Find where the given text appears and provide that cell's center as (x, y) coordinate. 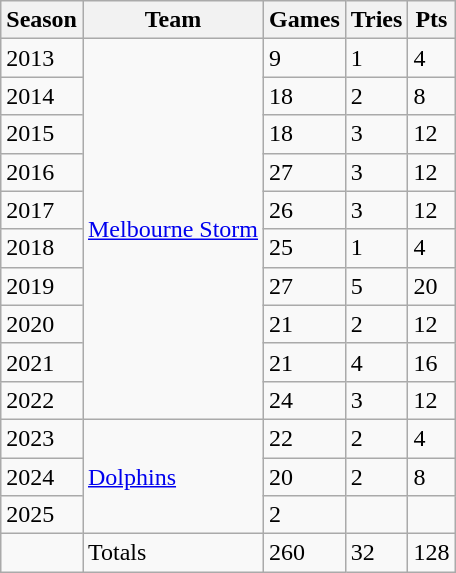
2025 (42, 515)
Tries (376, 20)
Melbourne Storm (172, 230)
2015 (42, 134)
25 (305, 248)
2020 (42, 324)
5 (376, 286)
2019 (42, 286)
16 (432, 362)
Games (305, 20)
2016 (42, 172)
Season (42, 20)
2023 (42, 438)
2022 (42, 400)
26 (305, 210)
2018 (42, 248)
2013 (42, 58)
Pts (432, 20)
260 (305, 553)
22 (305, 438)
2024 (42, 477)
9 (305, 58)
2021 (42, 362)
128 (432, 553)
2014 (42, 96)
Dolphins (172, 476)
Totals (172, 553)
Team (172, 20)
32 (376, 553)
24 (305, 400)
2017 (42, 210)
